Identify which cell holds the provided text, then report its (x, y) central coordinate. 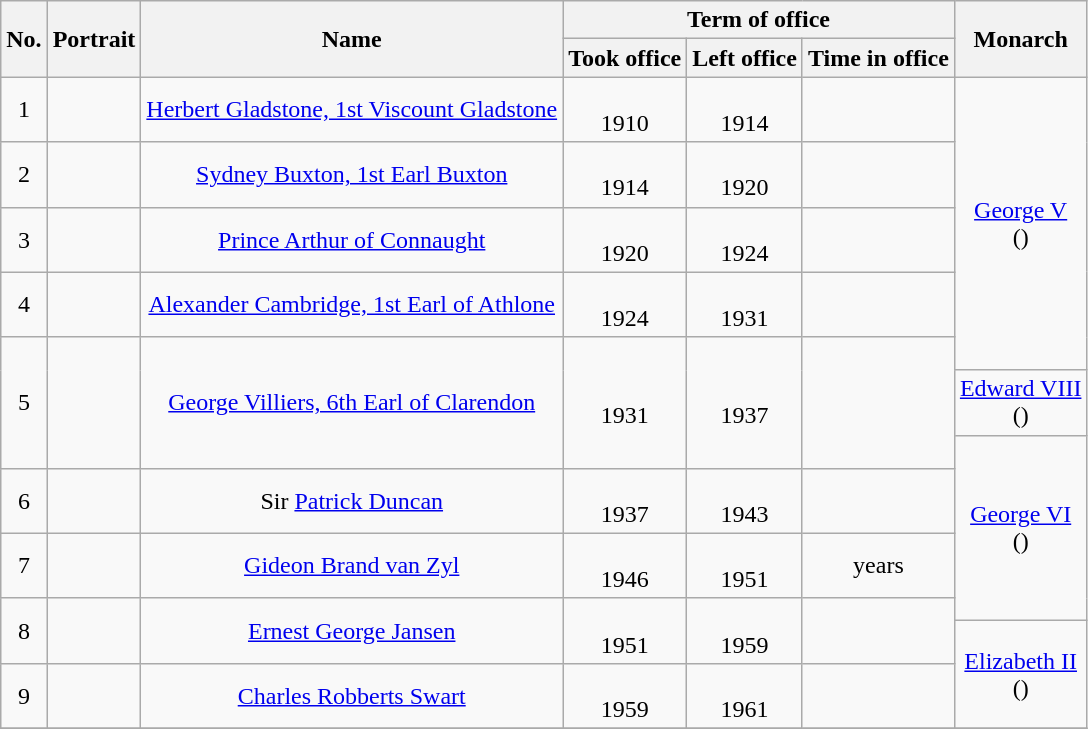
6 (24, 500)
3 (24, 240)
Elizabeth II() (1020, 674)
2 (24, 174)
Left office (745, 58)
Portrait (94, 39)
Took office (625, 58)
4 (24, 304)
Monarch (1020, 39)
1946 (625, 566)
8 (24, 630)
Time in office (878, 58)
Prince Arthur of Connaught (352, 240)
Charles Robberts Swart (352, 696)
1943 (745, 500)
Edward VIII() (1020, 402)
9 (24, 696)
1961 (745, 696)
George V () (1020, 224)
Alexander Cambridge, 1st Earl of Athlone (352, 304)
George VI() (1020, 528)
1910 (625, 110)
Sir Patrick Duncan (352, 500)
1 (24, 110)
Name (352, 39)
Sydney Buxton, 1st Earl Buxton (352, 174)
7 (24, 566)
5 (24, 402)
Ernest George Jansen (352, 630)
years (878, 566)
Herbert Gladstone, 1st Viscount Gladstone (352, 110)
No. (24, 39)
Term of office (759, 20)
George Villiers, 6th Earl of Clarendon (352, 402)
Gideon Brand van Zyl (352, 566)
